Output the (x, y) coordinate of the center of the cell containing the given text.  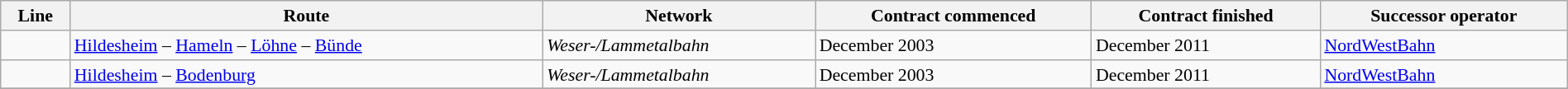
Hildesheim – Hameln – Löhne – Bünde (306, 44)
Contract commenced (954, 15)
Contract finished (1206, 15)
Route (306, 15)
Line (36, 15)
Successor operator (1444, 15)
Hildesheim – Bodenburg (306, 74)
Network (679, 15)
